Extract the [x, y] coordinate from the center of the cell holding the provided text.  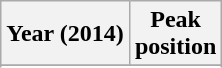
Year (2014) [66, 34]
Peakposition [175, 34]
